Find where the given text appears and provide that cell's center as [X, Y] coordinate. 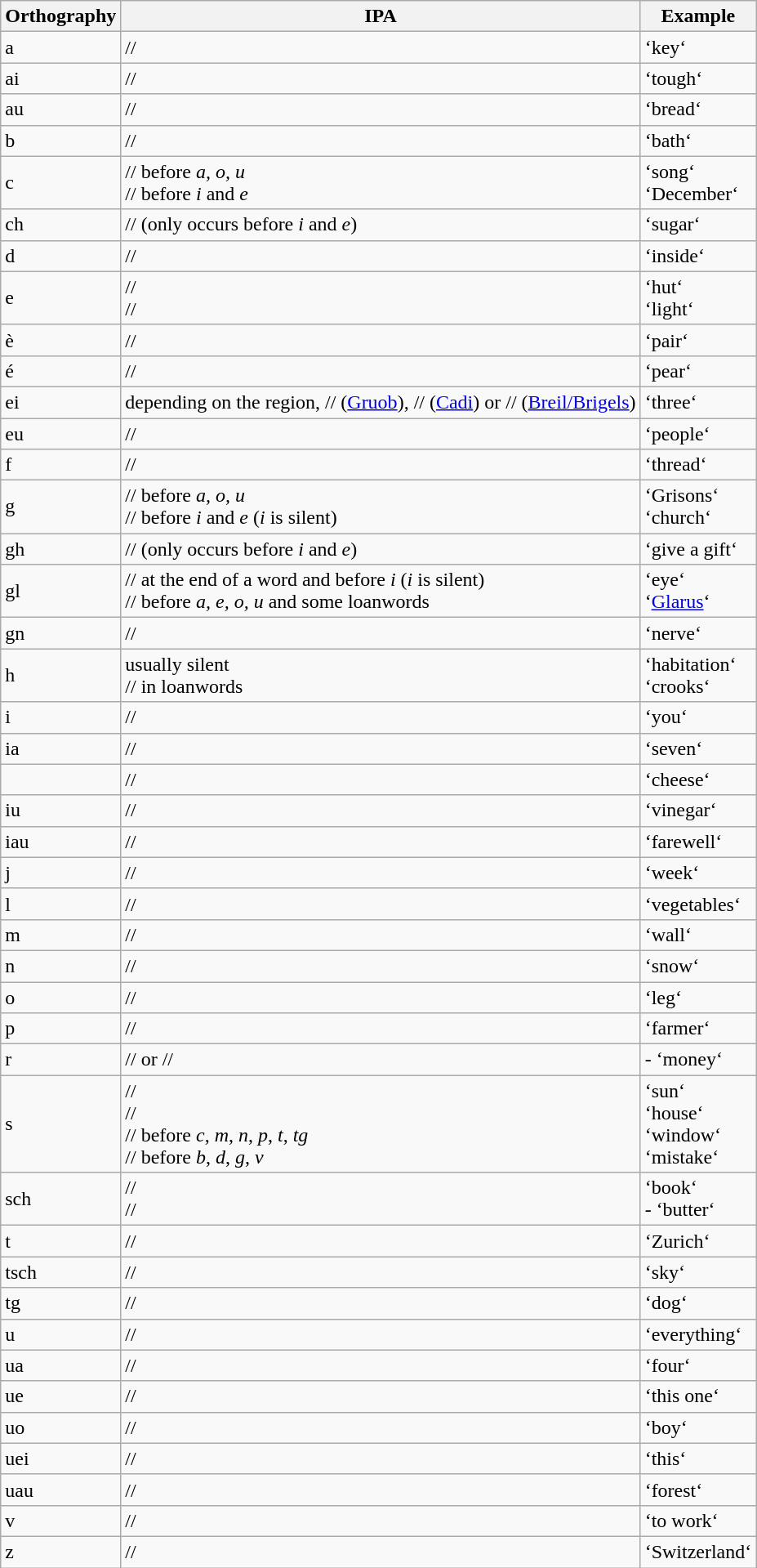
‘snow‘ [698, 966]
gn [60, 633]
‘to work‘ [698, 1521]
‘this‘ [698, 1459]
l [60, 904]
Orthography [60, 16]
‘bread‘ [698, 109]
‘sky‘ [698, 1272]
// before a, o, u// before i and e (i is silent) [381, 507]
uau [60, 1490]
// at the end of a word and before i (i is silent)// before a, e, o, u and some loanwords [381, 592]
g [60, 507]
а [60, 47]
tsch [60, 1272]
‘tough‘ [698, 78]
v [60, 1521]
b [60, 141]
ue [60, 1396]
‘vegetables‘ [698, 904]
‘four‘ [698, 1365]
uo [60, 1427]
- ‘money‘ [698, 1060]
iu [60, 811]
tg [60, 1303]
‘Switzerland‘ [698, 1552]
‘sun‘ ‘house‘ ‘window‘ ‘mistake‘ [698, 1124]
‘song‘ ‘December‘ [698, 183]
‘sugar‘ [698, 225]
e [60, 297]
i [60, 717]
‘people‘ [698, 434]
s [60, 1124]
ch [60, 225]
‘seven‘ [698, 748]
‘boy‘ [698, 1427]
‘week‘ [698, 873]
eu [60, 434]
‘inside‘ [698, 256]
iau [60, 842]
è [60, 340]
‘key‘ [698, 47]
‘habitation‘ ‘crooks‘ [698, 675]
‘eye‘ ‘Glarus‘ [698, 592]
// or // [381, 1060]
depending on the region, // (Gruob), // (Cadi) or // (Breil/Brigels) [381, 402]
‘thread‘ [698, 465]
‘bath‘ [698, 141]
‘vinegar‘ [698, 811]
ei [60, 402]
usually silent// in loanwords [381, 675]
gh [60, 549]
// before a, o, u// before i and e [381, 183]
t [60, 1241]
ua [60, 1365]
‘this one‘ [698, 1396]
u [60, 1334]
‘pair‘ [698, 340]
p [60, 1029]
r [60, 1060]
IPA [381, 16]
ia [60, 748]
аi [60, 78]
‘dog‘ [698, 1303]
‘forest‘ [698, 1490]
c [60, 183]
‘Grisons‘ ‘church‘ [698, 507]
gl [60, 592]
é [60, 371]
‘nerve‘ [698, 633]
////// before c, m, n, p, t, tg// before b, d, g, v [381, 1124]
‘cheese‘ [698, 780]
uei [60, 1459]
аu [60, 109]
z [60, 1552]
‘Zurich‘ [698, 1241]
‘pear‘ [698, 371]
‘give a gift‘ [698, 549]
j [60, 873]
o [60, 998]
m [60, 935]
‘three‘ [698, 402]
f [60, 465]
‘book‘ - ‘butter‘ [698, 1199]
‘everything‘ [698, 1334]
‘wall‘ [698, 935]
‘leg‘ [698, 998]
n [60, 966]
sch [60, 1199]
‘farewell‘ [698, 842]
‘hut‘ ‘light‘ [698, 297]
h [60, 675]
‘farmer‘ [698, 1029]
d [60, 256]
‘you‘ [698, 717]
Example [698, 16]
